Locate the cell with the specified text and output its [x, y] center coordinate. 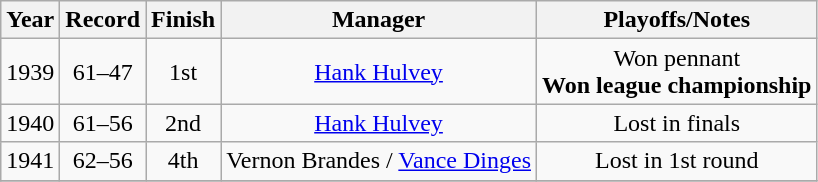
62–56 [103, 161]
1st [184, 72]
Year [30, 20]
Vernon Brandes / Vance Dinges [379, 161]
4th [184, 161]
Lost in 1st round [677, 161]
61–47 [103, 72]
Lost in finals [677, 123]
Manager [379, 20]
1941 [30, 161]
2nd [184, 123]
Playoffs/Notes [677, 20]
1939 [30, 72]
1940 [30, 123]
Won pennantWon league championship [677, 72]
61–56 [103, 123]
Finish [184, 20]
Record [103, 20]
